Provide the [X, Y] coordinate of the cell's center where the given text is located.  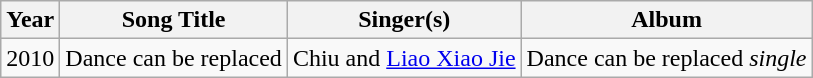
Chiu and Liao Xiao Jie [404, 58]
2010 [30, 58]
Dance can be replaced single [666, 58]
Singer(s) [404, 20]
Year [30, 20]
Song Title [174, 20]
Dance can be replaced [174, 58]
Album [666, 20]
